Locate the cell with the specified text and output its [X, Y] center coordinate. 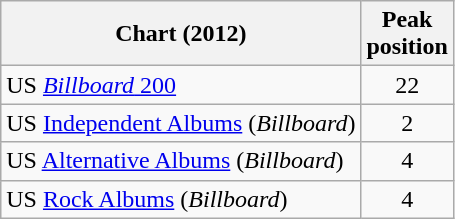
US Rock Albums (Billboard) [181, 199]
US Alternative Albums (Billboard) [181, 161]
US Independent Albums (Billboard) [181, 123]
2 [407, 123]
22 [407, 85]
US Billboard 200 [181, 85]
Peakposition [407, 34]
Chart (2012) [181, 34]
